For the text-containing cell, return its midpoint in [X, Y] coordinate format. 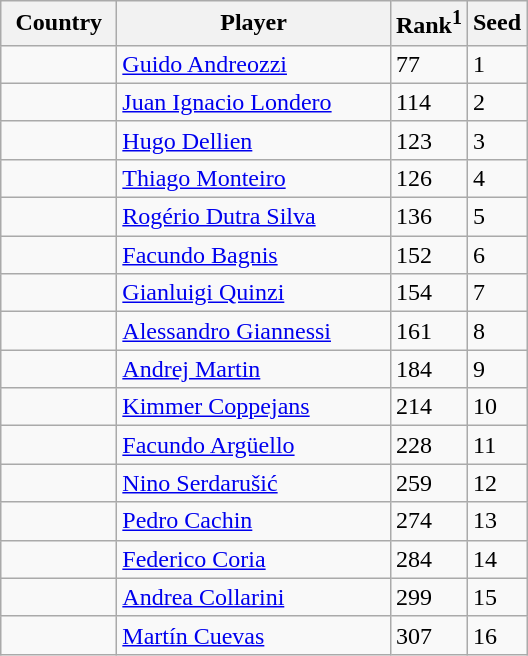
7 [496, 293]
161 [428, 331]
Seed [496, 24]
Thiago Monteiro [254, 178]
77 [428, 64]
Player [254, 24]
184 [428, 369]
1 [496, 64]
5 [496, 217]
Hugo Dellien [254, 140]
Andrej Martin [254, 369]
12 [496, 483]
228 [428, 445]
Andrea Collarini [254, 597]
284 [428, 559]
154 [428, 293]
Pedro Cachin [254, 521]
9 [496, 369]
Nino Serdarušić [254, 483]
11 [496, 445]
Country [59, 24]
136 [428, 217]
Federico Coria [254, 559]
15 [496, 597]
Facundo Argüello [254, 445]
Juan Ignacio Londero [254, 102]
259 [428, 483]
Kimmer Coppejans [254, 407]
307 [428, 635]
274 [428, 521]
Rogério Dutra Silva [254, 217]
214 [428, 407]
4 [496, 178]
Alessandro Giannessi [254, 331]
114 [428, 102]
Gianluigi Quinzi [254, 293]
299 [428, 597]
16 [496, 635]
Martín Cuevas [254, 635]
8 [496, 331]
123 [428, 140]
Guido Andreozzi [254, 64]
2 [496, 102]
Facundo Bagnis [254, 255]
3 [496, 140]
10 [496, 407]
14 [496, 559]
Rank1 [428, 24]
6 [496, 255]
152 [428, 255]
13 [496, 521]
126 [428, 178]
